Return the [X, Y] coordinate for the center point of the cell that contains the specified text.  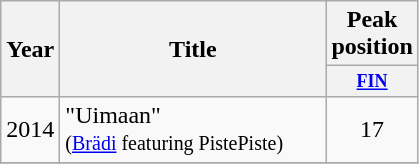
Peakposition [372, 34]
2014 [30, 130]
FIN [372, 82]
Title [193, 49]
Year [30, 49]
17 [372, 130]
"Uimaan"(Brädi featuring PistePiste) [193, 130]
